Output the [x, y] coordinate of the center of the cell containing the given text.  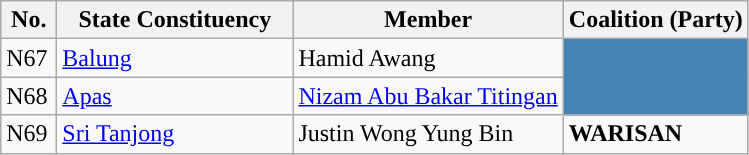
Coalition (Party) [656, 20]
N67 [29, 58]
N69 [29, 134]
Apas [175, 96]
Justin Wong Yung Bin [428, 134]
Hamid Awang [428, 58]
Balung [175, 58]
No. [29, 20]
State Constituency [175, 20]
Sri Tanjong [175, 134]
Member [428, 20]
Nizam Abu Bakar Titingan [428, 96]
WARISAN [656, 134]
N68 [29, 96]
